Identify which cell holds the provided text, then report its [x, y] central coordinate. 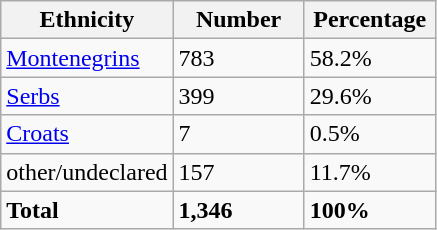
783 [238, 58]
Total [87, 210]
399 [238, 96]
7 [238, 134]
1,346 [238, 210]
58.2% [370, 58]
0.5% [370, 134]
Montenegrins [87, 58]
Serbs [87, 96]
100% [370, 210]
Croats [87, 134]
157 [238, 172]
29.6% [370, 96]
Number [238, 20]
Percentage [370, 20]
11.7% [370, 172]
other/undeclared [87, 172]
Ethnicity [87, 20]
